Capture the cell that displays the provided text and extract its (X, Y) central coordinate. 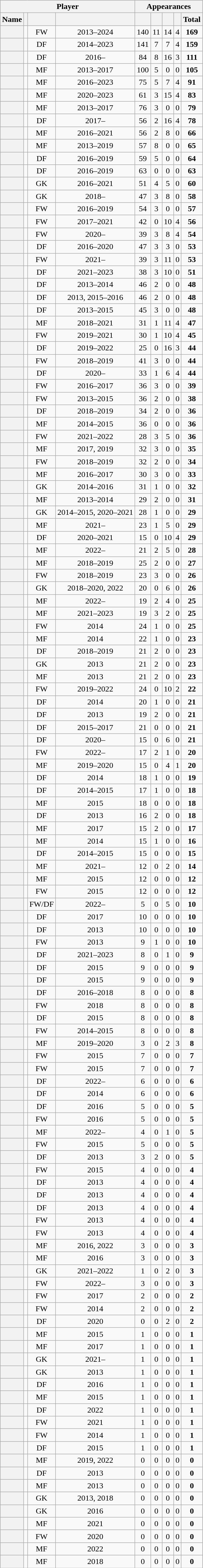
2016–2023 (95, 82)
2014–2016 (95, 487)
2017– (95, 120)
27 (192, 563)
Appearances (169, 7)
60 (192, 184)
159 (192, 45)
2016–2020 (95, 247)
79 (192, 108)
41 (143, 360)
2013, 2018 (95, 1498)
66 (192, 133)
2016–2018 (95, 993)
58 (192, 196)
84 (143, 57)
91 (192, 82)
Total (192, 19)
64 (192, 158)
2020–2021 (95, 537)
169 (192, 32)
100 (143, 70)
76 (143, 108)
FW/DF (42, 904)
105 (192, 70)
83 (192, 95)
Player (68, 7)
2016, 2022 (95, 1245)
2015–2017 (95, 727)
141 (143, 45)
42 (143, 222)
2017, 2019 (95, 449)
2013–2019 (95, 145)
2019–2021 (95, 335)
59 (143, 158)
2017–2021 (95, 222)
2018–2020, 2022 (95, 588)
2013–2024 (95, 32)
65 (192, 145)
2013, 2015–2016 (95, 297)
2018– (95, 196)
2014–2015, 2020–2021 (95, 512)
2019, 2022 (95, 1460)
2016– (95, 57)
Name (12, 19)
35 (192, 449)
61 (143, 95)
2018–2021 (95, 323)
2020–2023 (95, 95)
75 (143, 82)
2014–2023 (95, 45)
78 (192, 120)
140 (143, 32)
111 (192, 57)
